Determine the [x, y] coordinate at the center of the cell enclosing the given text.  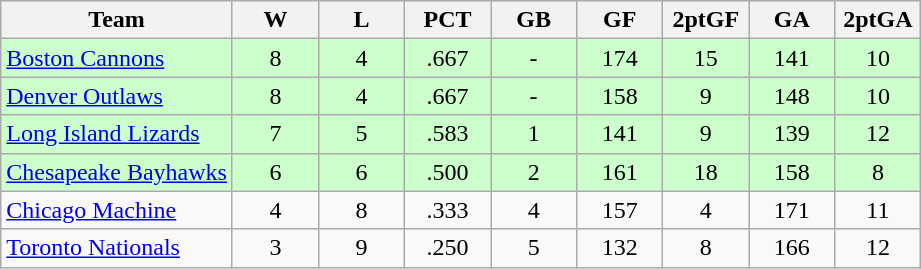
18 [706, 172]
11 [878, 210]
166 [792, 248]
Denver Outlaws [117, 96]
7 [275, 134]
2 [534, 172]
148 [792, 96]
GA [792, 20]
15 [706, 58]
.333 [448, 210]
1 [534, 134]
.500 [448, 172]
Chicago Machine [117, 210]
Team [117, 20]
GF [620, 20]
W [275, 20]
PCT [448, 20]
2ptGA [878, 20]
Boston Cannons [117, 58]
139 [792, 134]
.583 [448, 134]
3 [275, 248]
171 [792, 210]
Chesapeake Bayhawks [117, 172]
.250 [448, 248]
2ptGF [706, 20]
L [361, 20]
132 [620, 248]
174 [620, 58]
157 [620, 210]
Toronto Nationals [117, 248]
Long Island Lizards [117, 134]
161 [620, 172]
GB [534, 20]
